Extract the [X, Y] coordinate from the center of the cell holding the provided text.  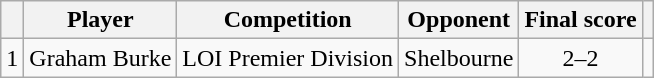
Competition [288, 20]
2–2 [580, 58]
Player [100, 20]
Opponent [459, 20]
LOI Premier Division [288, 58]
1 [12, 58]
Shelbourne [459, 58]
Final score [580, 20]
Graham Burke [100, 58]
